Return [x, y] of the center of cell containing provided text 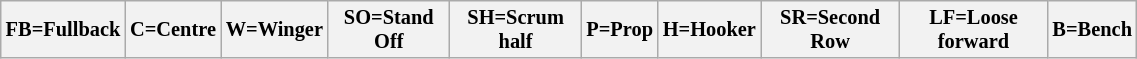
SO=Stand Off [389, 29]
P=Prop [619, 29]
LF=Loose forward [973, 29]
H=Hooker [710, 29]
W=Winger [274, 29]
SR=Second Row [830, 29]
B=Bench [1092, 29]
SH=Scrum half [516, 29]
FB=Fullback [63, 29]
C=Centre [173, 29]
